Capture the cell that displays the provided text and extract its [X, Y] central coordinate. 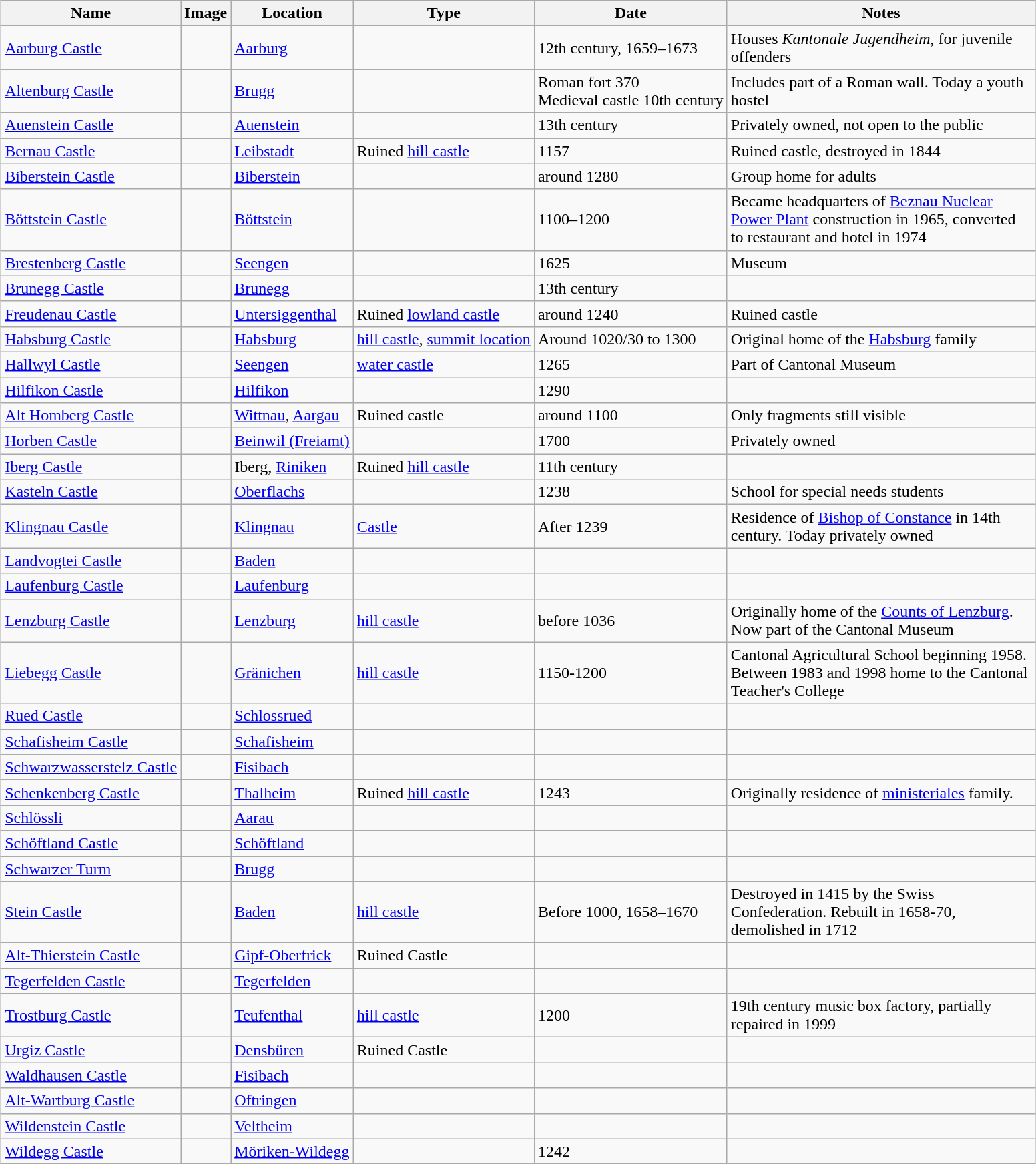
19th century music box factory, partially repaired in 1999 [881, 1016]
Habsburg Castle [91, 339]
Group home for adults [881, 176]
Aarburg [292, 48]
around 1100 [630, 416]
11th century [630, 467]
Urgiz Castle [91, 1050]
Image [206, 13]
Schlössli [91, 818]
Tegerfelden [292, 981]
Möriken-Wildegg [292, 1151]
Name [91, 13]
Schwarzer Turm [91, 868]
Schöftland Castle [91, 843]
Teufenthal [292, 1016]
Part of Cantonal Museum [881, 364]
1238 [630, 492]
Altenburg Castle [91, 91]
Brestenberg Castle [91, 263]
water castle [443, 364]
Oberflachs [292, 492]
Alt-Wartburg Castle [91, 1101]
Schlossrued [292, 716]
1200 [630, 1016]
Biberstein Castle [91, 176]
Original home of the Habsburg family [881, 339]
Schöftland [292, 843]
School for special needs students [881, 492]
Privately owned, not open to the public [881, 125]
Freudenau Castle [91, 314]
Iberg Castle [91, 467]
Böttstein [292, 220]
Hallwyl Castle [91, 364]
Residence of Bishop of Constance in 14th century. Today privately owned [881, 526]
Densbüren [292, 1050]
1157 [630, 151]
Liebegg Castle [91, 673]
Tegerfelden Castle [91, 981]
Brunegg [292, 288]
Kasteln Castle [91, 492]
Rued Castle [91, 716]
Wildenstein Castle [91, 1126]
Bernau Castle [91, 151]
Schwarzwasserstelz Castle [91, 767]
Thalheim [292, 792]
Hilfikon Castle [91, 390]
1243 [630, 792]
Wildegg Castle [91, 1151]
Around 1020/30 to 1300 [630, 339]
Klingnau [292, 526]
Originally home of the Counts of Lenzburg. Now part of the Cantonal Museum [881, 621]
around 1240 [630, 314]
Houses Kantonale Jugendheim, for juvenile offenders [881, 48]
Brunegg Castle [91, 288]
Museum [881, 263]
Stein Castle [91, 912]
Wittnau, Aargau [292, 416]
Includes part of a Roman wall. Today a youth hostel [881, 91]
1265 [630, 364]
Veltheim [292, 1126]
Gipf-Oberfrick [292, 956]
1290 [630, 390]
Became headquarters of Beznau Nuclear Power Plant construction in 1965, converted to restaurant and hotel in 1974 [881, 220]
Type [443, 13]
Waldhausen Castle [91, 1075]
hill castle, summit location [443, 339]
Klingnau Castle [91, 526]
Location [292, 13]
Notes [881, 13]
1242 [630, 1151]
Aarau [292, 818]
Originally residence of ministeriales family. [881, 792]
Untersiggenthal [292, 314]
Landvogtei Castle [91, 561]
Date [630, 13]
Beinwil (Freiamt) [292, 441]
Hilfikon [292, 390]
Gränichen [292, 673]
1700 [630, 441]
Ruined castle, destroyed in 1844 [881, 151]
Cantonal Agricultural School beginning 1958. Between 1983 and 1998 home to the Cantonal Teacher's College [881, 673]
Oftringen [292, 1101]
Schafisheim [292, 742]
1625 [630, 263]
before 1036 [630, 621]
Trostburg Castle [91, 1016]
Auenstein [292, 125]
1150-1200 [630, 673]
Horben Castle [91, 441]
Alt-Thierstein Castle [91, 956]
12th century, 1659–1673 [630, 48]
Laufenburg Castle [91, 586]
After 1239 [630, 526]
around 1280 [630, 176]
Aarburg Castle [91, 48]
Before 1000, 1658–1670 [630, 912]
1100–1200 [630, 220]
Ruined lowland castle [443, 314]
Biberstein [292, 176]
Privately owned [881, 441]
Lenzburg Castle [91, 621]
Iberg, Riniken [292, 467]
Roman fort 370Medieval castle 10th century [630, 91]
Habsburg [292, 339]
Schafisheim Castle [91, 742]
Destroyed in 1415 by the Swiss Confederation. Rebuilt in 1658-70, demolished in 1712 [881, 912]
Alt Homberg Castle [91, 416]
Schenkenberg Castle [91, 792]
Only fragments still visible [881, 416]
Laufenburg [292, 586]
Böttstein Castle [91, 220]
Castle [443, 526]
Lenzburg [292, 621]
Auenstein Castle [91, 125]
Leibstadt [292, 151]
